Detect which cell encompasses the target text, then output its [x, y] center coordinate. 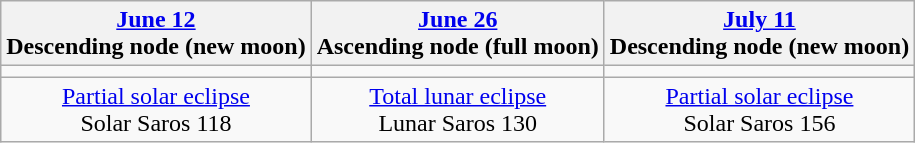
Partial solar eclipseSolar Saros 156 [759, 110]
July 11Descending node (new moon) [759, 34]
Total lunar eclipseLunar Saros 130 [458, 110]
June 26Ascending node (full moon) [458, 34]
Partial solar eclipseSolar Saros 118 [156, 110]
June 12Descending node (new moon) [156, 34]
